Capture the cell that displays the provided text and extract its (X, Y) central coordinate. 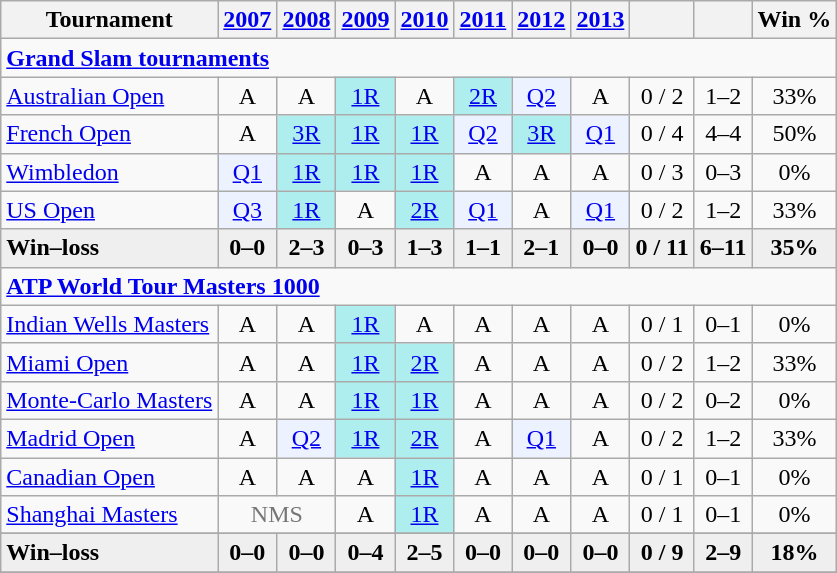
Miami Open (110, 362)
Shanghai Masters (110, 515)
US Open (110, 210)
Madrid Open (110, 438)
2–5 (424, 553)
1–3 (424, 248)
2007 (248, 20)
0–2 (723, 400)
4–4 (723, 134)
Grand Slam tournaments (419, 58)
0 / 11 (662, 248)
0 / 9 (662, 553)
Indian Wells Masters (110, 324)
6–11 (723, 248)
Monte-Carlo Masters (110, 400)
0–4 (366, 553)
2–3 (306, 248)
35% (794, 248)
2013 (600, 20)
Q3 (248, 210)
Win % (794, 20)
Australian Open (110, 96)
ATP World Tour Masters 1000 (419, 286)
2011 (483, 20)
Wimbledon (110, 172)
18% (794, 553)
2009 (366, 20)
2012 (542, 20)
2–1 (542, 248)
Canadian Open (110, 477)
NMS (277, 515)
1–1 (483, 248)
Tournament (110, 20)
2008 (306, 20)
2010 (424, 20)
2–9 (723, 553)
0 / 4 (662, 134)
50% (794, 134)
0 / 3 (662, 172)
French Open (110, 134)
